Locate the cell with the specified text and output its (X, Y) center coordinate. 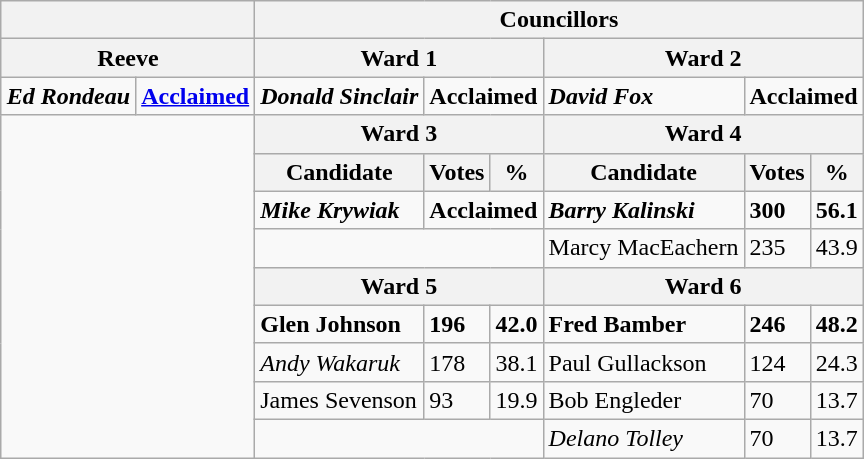
Andy Wakaruk (340, 362)
Ward 4 (703, 134)
300 (777, 210)
Ward 6 (703, 286)
38.1 (516, 362)
48.2 (836, 324)
Reeve (128, 58)
James Sevenson (340, 400)
Ward 1 (399, 58)
124 (777, 362)
Ward 2 (703, 58)
David Fox (644, 96)
42.0 (516, 324)
196 (457, 324)
Barry Kalinski (644, 210)
Marcy MacEachern (644, 248)
246 (777, 324)
Ed Rondeau (68, 96)
24.3 (836, 362)
Bob Engleder (644, 400)
93 (457, 400)
Councillors (560, 20)
Donald Sinclair (340, 96)
235 (777, 248)
Fred Bamber (644, 324)
Ward 3 (399, 134)
Delano Tolley (644, 438)
Paul Gullackson (644, 362)
178 (457, 362)
56.1 (836, 210)
Glen Johnson (340, 324)
Mike Krywiak (340, 210)
Ward 5 (399, 286)
43.9 (836, 248)
19.9 (516, 400)
